Find where the given text appears and provide that cell's center as [X, Y] coordinate. 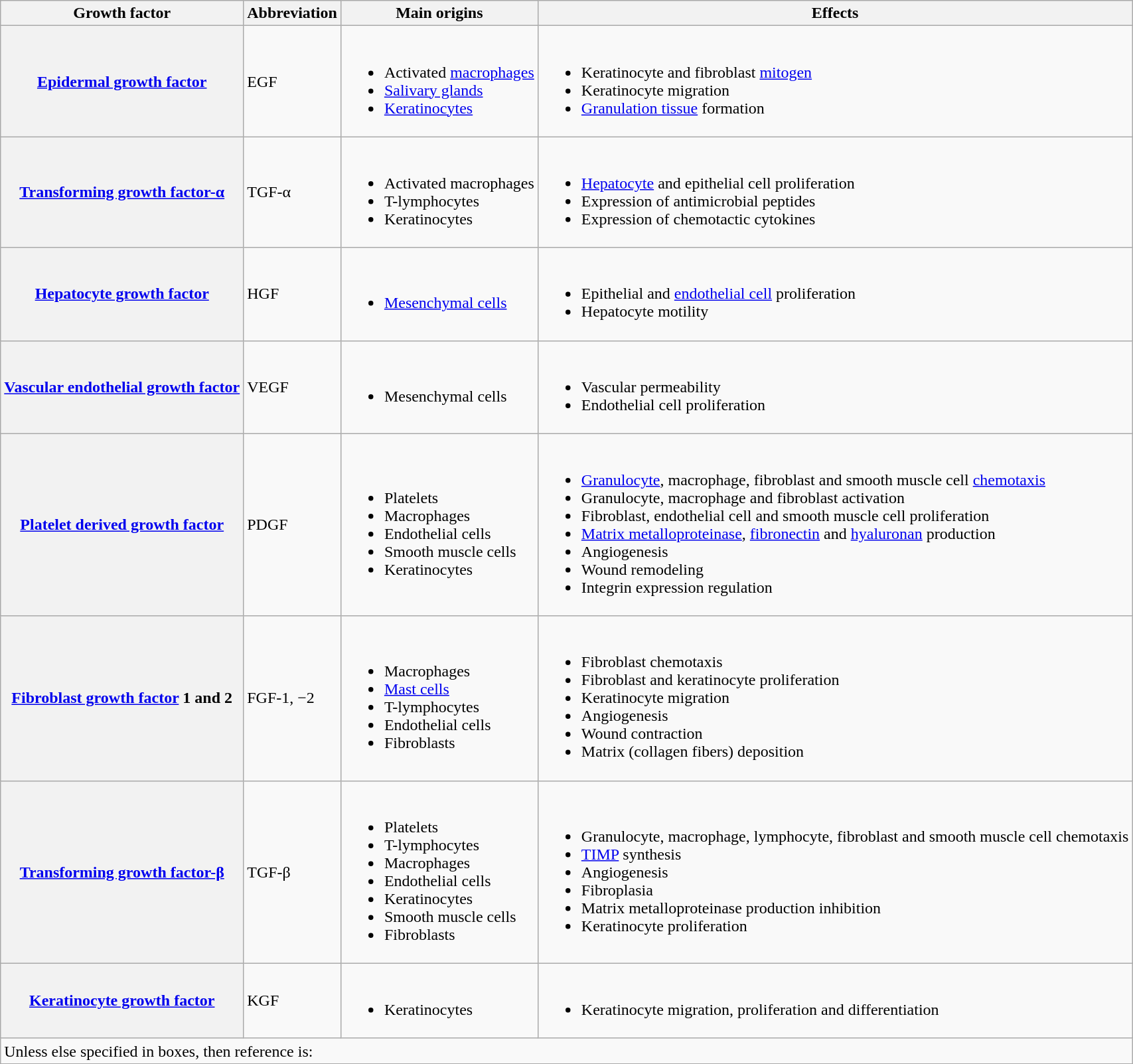
Epithelial and endothelial cell proliferationHepatocyte motility [835, 294]
Vascular permeabilityEndothelial cell proliferation [835, 387]
Epidermal growth factor [122, 81]
EGF [292, 81]
TGF-β [292, 872]
KGF [292, 1001]
Keratinocyte growth factor [122, 1001]
Hepatocyte growth factor [122, 294]
TGF-α [292, 192]
Effects [835, 13]
PlateletsT-lymphocytesMacrophagesEndothelial cellsKeratinocytesSmooth muscle cellsFibroblasts [439, 872]
Vascular endothelial growth factor [122, 387]
PDGF [292, 524]
Fibroblast chemotaxisFibroblast and keratinocyte proliferationKeratinocyte migrationAngiogenesisWound contractionMatrix (collagen fibers) deposition [835, 698]
PlateletsMacrophagesEndothelial cellsSmooth muscle cellsKeratinocytes [439, 524]
Platelet derived growth factor [122, 524]
Keratinocytes [439, 1001]
Keratinocyte migration, proliferation and differentiation [835, 1001]
Keratinocyte and fibroblast mitogenKeratinocyte migrationGranulation tissue formation [835, 81]
Unless else specified in boxes, then reference is: [567, 1051]
Growth factor [122, 13]
Fibroblast growth factor 1 and 2 [122, 698]
Activated macrophagesSalivary glandsKeratinocytes [439, 81]
Transforming growth factor-α [122, 192]
MacrophagesMast cellsT-lymphocytesEndothelial cellsFibroblasts [439, 698]
Abbreviation [292, 13]
HGF [292, 294]
FGF-1, −2 [292, 698]
VEGF [292, 387]
Activated macrophagesT-lymphocytesKeratinocytes [439, 192]
Hepatocyte and epithelial cell proliferationExpression of antimicrobial peptidesExpression of chemotactic cytokines [835, 192]
Transforming growth factor-β [122, 872]
Main origins [439, 13]
